Pinpoint the cell where the given text exists, returning its [x, y] midpoint coordinate. 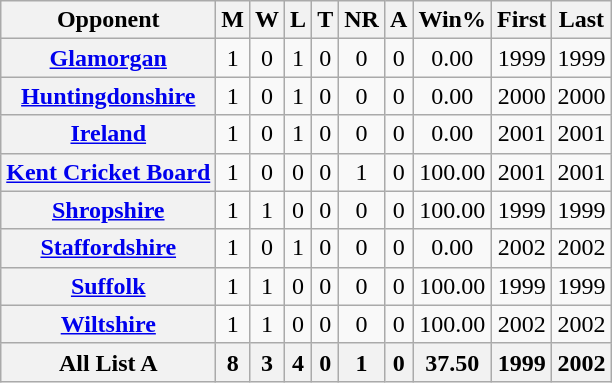
T [326, 20]
Shropshire [108, 210]
All List A [108, 362]
Ireland [108, 134]
37.50 [452, 362]
Win% [452, 20]
Glamorgan [108, 58]
4 [298, 362]
Opponent [108, 20]
Staffordshire [108, 248]
Suffolk [108, 286]
NR [362, 20]
8 [233, 362]
M [233, 20]
3 [268, 362]
Huntingdonshire [108, 96]
L [298, 20]
Kent Cricket Board [108, 172]
Wiltshire [108, 324]
First [522, 20]
A [398, 20]
W [268, 20]
Last [582, 20]
